Return [x, y] of the center of cell containing provided text 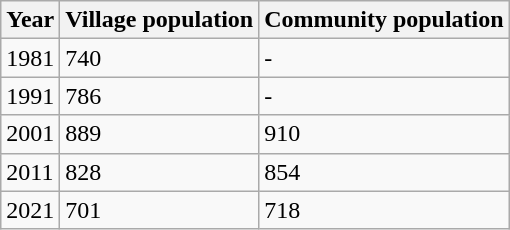
740 [160, 58]
Community population [384, 20]
2011 [30, 172]
2001 [30, 134]
1991 [30, 96]
718 [384, 210]
828 [160, 172]
910 [384, 134]
701 [160, 210]
786 [160, 96]
1981 [30, 58]
Village population [160, 20]
Year [30, 20]
854 [384, 172]
889 [160, 134]
2021 [30, 210]
